Locate the cell with the specified text and output its (x, y) center coordinate. 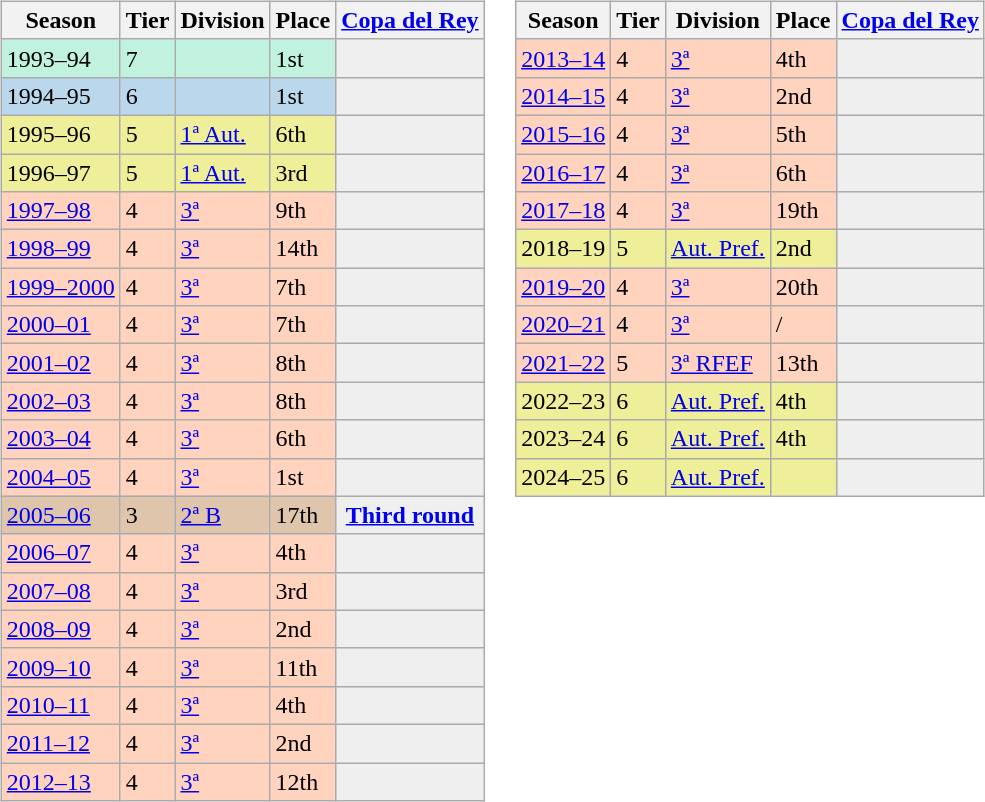
2021–22 (564, 363)
2013–14 (564, 58)
19th (803, 211)
2018–19 (564, 249)
2006–07 (60, 553)
2022–23 (564, 401)
12th (303, 781)
2009–10 (60, 667)
2000–01 (60, 325)
2019–20 (564, 287)
9th (303, 211)
2011–12 (60, 743)
20th (803, 287)
2012–13 (60, 781)
3ª RFEF (718, 363)
2008–09 (60, 629)
2017–18 (564, 211)
2024–25 (564, 477)
2007–08 (60, 591)
2003–04 (60, 439)
1997–98 (60, 211)
5th (803, 134)
2015–16 (564, 134)
13th (803, 363)
7 (148, 58)
1999–2000 (60, 287)
14th (303, 249)
2ª B (222, 515)
1996–97 (60, 173)
2016–17 (564, 173)
1998–99 (60, 249)
2004–05 (60, 477)
2002–03 (60, 401)
Third round (410, 515)
2005–06 (60, 515)
1993–94 (60, 58)
1994–95 (60, 96)
/ (803, 325)
2023–24 (564, 439)
2014–15 (564, 96)
3 (148, 515)
2010–11 (60, 705)
2020–21 (564, 325)
2001–02 (60, 363)
11th (303, 667)
17th (303, 515)
1995–96 (60, 134)
